Find where the given text appears and provide that cell's center as (X, Y) coordinate. 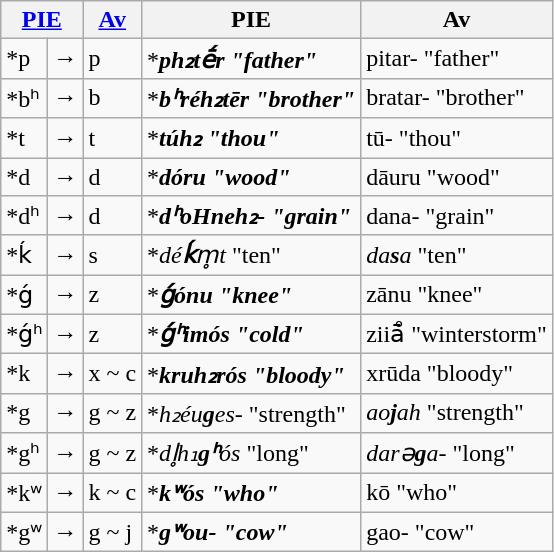
*ḱ (24, 255)
b (112, 98)
*ǵʰimós "cold" (252, 334)
dasa "ten" (457, 255)
*k (24, 374)
*bʰréh₂tēr "brother" (252, 98)
*gʷou- "cow" (252, 532)
kō "who" (457, 492)
*bʰ (24, 98)
dāuru "wood" (457, 177)
zānu "knee" (457, 295)
*h₂éuges- "strength" (252, 413)
gao- "cow" (457, 532)
*ǵ (24, 295)
k ~ c (112, 492)
*kʷ (24, 492)
darəga- "long" (457, 453)
*d (24, 177)
xrūda "bloody" (457, 374)
g ~ j (112, 532)
*kʷós "who" (252, 492)
*dʰoHneh₂- "grain" (252, 216)
*gʰ (24, 453)
*túh₂ "thou" (252, 138)
*déḱm̥t "ten" (252, 255)
ziiā̊ "winterstorm" (457, 334)
dana- "grain" (457, 216)
tū- "thou" (457, 138)
*gʷ (24, 532)
aojah "strength" (457, 413)
*ǵónu "knee" (252, 295)
*dóru "wood" (252, 177)
*ph₂tḗr "father" (252, 59)
*t (24, 138)
*dl̥h₁gʰós "long" (252, 453)
pitar- "father" (457, 59)
p (112, 59)
s (112, 255)
*dʰ (24, 216)
*ǵʰ (24, 334)
x ~ c (112, 374)
t (112, 138)
*p (24, 59)
*g (24, 413)
bratar- "brother" (457, 98)
*kruh₂rós "bloody" (252, 374)
